Search for the cell housing the specified text and yield its (x, y) center coordinate. 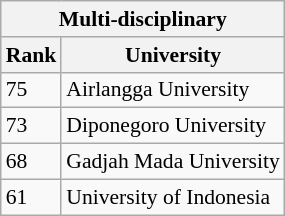
Diponegoro University (173, 126)
73 (32, 126)
Multi-disciplinary (143, 19)
Airlangga University (173, 90)
75 (32, 90)
Gadjah Mada University (173, 162)
University (173, 55)
University of Indonesia (173, 197)
61 (32, 197)
68 (32, 162)
Rank (32, 55)
